Scan for the cell matching the given text and deliver its [X, Y] coordinate at center. 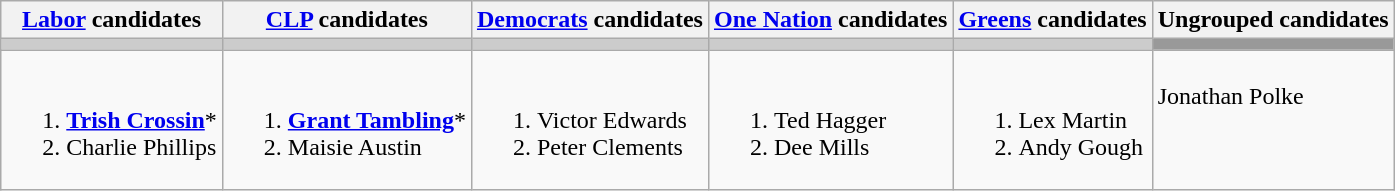
CLP candidates [346, 20]
Trish Crossin*Charlie Phillips [112, 120]
Ted HaggerDee Mills [830, 120]
Ungrouped candidates [1273, 20]
One Nation candidates [830, 20]
Labor candidates [112, 20]
Democrats candidates [590, 20]
Grant Tambling*Maisie Austin [346, 120]
Greens candidates [1052, 20]
Lex MartinAndy Gough [1052, 120]
Victor EdwardsPeter Clements [590, 120]
Jonathan Polke [1273, 120]
